Scan for the cell matching the given text and deliver its [x, y] coordinate at center. 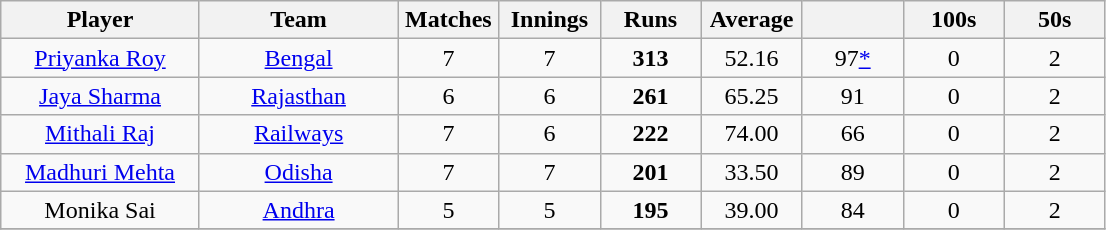
313 [650, 58]
261 [650, 96]
74.00 [752, 134]
Matches [448, 20]
Priyanka Roy [100, 58]
201 [650, 172]
Jaya Sharma [100, 96]
Innings [550, 20]
Bengal [298, 58]
Mithali Raj [100, 134]
Odisha [298, 172]
100s [954, 20]
89 [852, 172]
222 [650, 134]
Average [752, 20]
Rajasthan [298, 96]
91 [852, 96]
Player [100, 20]
52.16 [752, 58]
65.25 [752, 96]
50s [1054, 20]
97* [852, 58]
Railways [298, 134]
39.00 [752, 210]
195 [650, 210]
Andhra [298, 210]
33.50 [752, 172]
66 [852, 134]
Team [298, 20]
84 [852, 210]
Runs [650, 20]
Monika Sai [100, 210]
Madhuri Mehta [100, 172]
